For the text-containing cell, return its midpoint in (x, y) coordinate format. 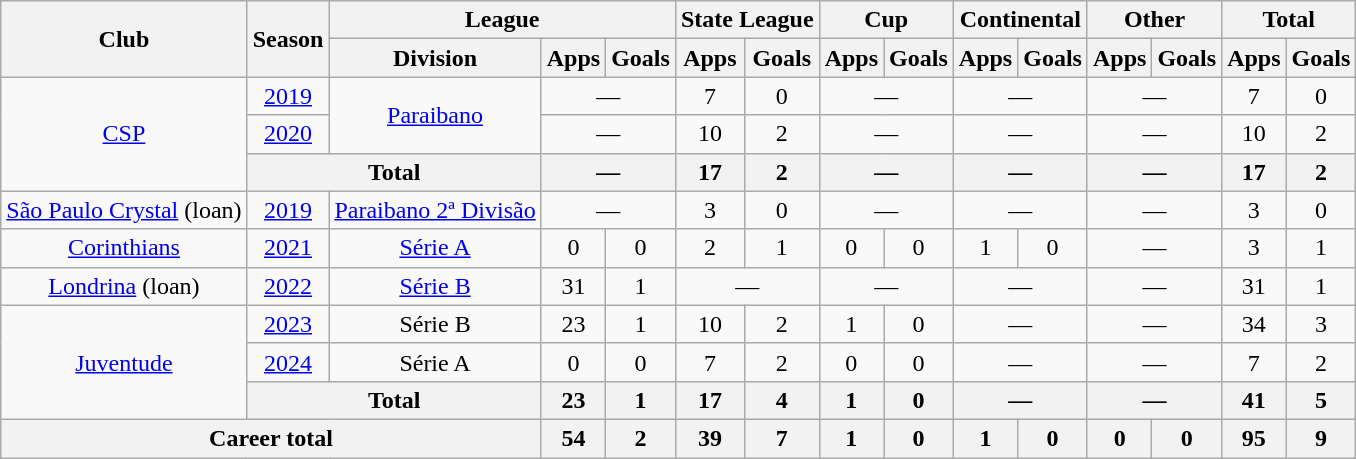
Corinthians (124, 248)
Club (124, 39)
2021 (288, 248)
Season (288, 39)
2022 (288, 286)
São Paulo Crystal (loan) (124, 210)
2023 (288, 324)
2020 (288, 134)
Cup (886, 20)
CSP (124, 134)
95 (1254, 438)
9 (1321, 438)
Juventude (124, 362)
Other (1154, 20)
League (502, 20)
Paraibano 2ª Divisão (435, 210)
Division (435, 58)
Paraibano (435, 115)
State League (747, 20)
5 (1321, 400)
2024 (288, 362)
34 (1254, 324)
Londrina (loan) (124, 286)
41 (1254, 400)
39 (710, 438)
54 (573, 438)
Continental (1020, 20)
Career total (271, 438)
4 (782, 400)
